Provide the (x, y) coordinate of the cell's center where the given text is located.  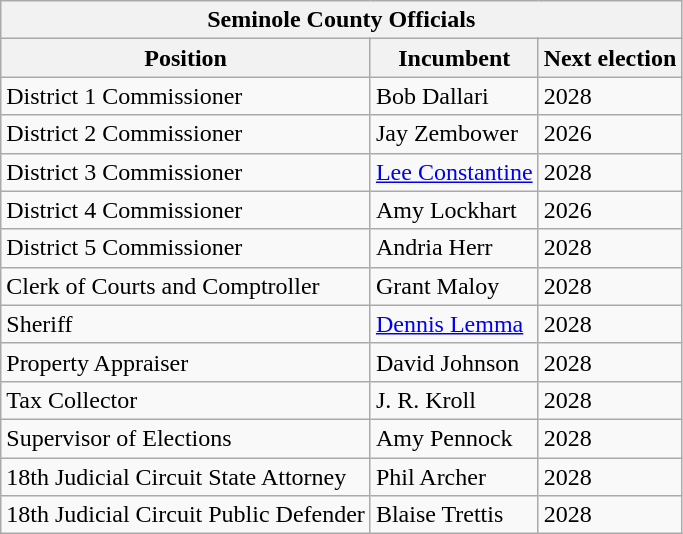
David Johnson (454, 362)
Incumbent (454, 58)
Blaise Trettis (454, 515)
Clerk of Courts and Comptroller (186, 286)
Tax Collector (186, 400)
Position (186, 58)
District 2 Commissioner (186, 134)
18th Judicial Circuit State Attorney (186, 477)
Jay Zembower (454, 134)
Sheriff (186, 324)
Andria Herr (454, 248)
Seminole County Officials (342, 20)
Supervisor of Elections (186, 438)
District 5 Commissioner (186, 248)
District 1 Commissioner (186, 96)
District 3 Commissioner (186, 172)
Bob Dallari (454, 96)
Next election (610, 58)
J. R. Kroll (454, 400)
Lee Constantine (454, 172)
Dennis Lemma (454, 324)
Amy Pennock (454, 438)
18th Judicial Circuit Public Defender (186, 515)
Phil Archer (454, 477)
Amy Lockhart (454, 210)
Property Appraiser (186, 362)
District 4 Commissioner (186, 210)
Grant Maloy (454, 286)
